Output the [x, y] coordinate of the center of the cell containing the given text.  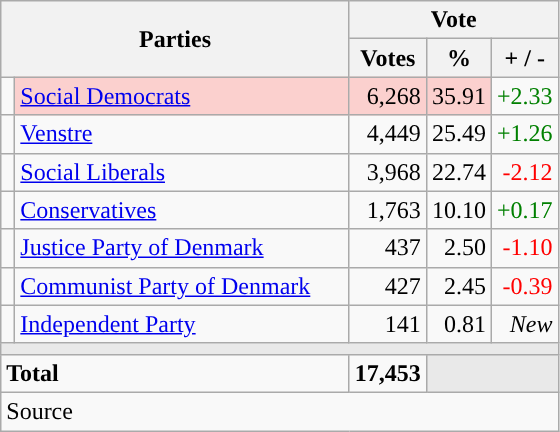
Conservatives [182, 210]
6,268 [388, 96]
0.81 [458, 324]
Total [176, 373]
2.50 [458, 248]
17,453 [388, 373]
Communist Party of Denmark [182, 286]
Parties [176, 39]
Social Liberals [182, 172]
+0.17 [524, 210]
3,968 [388, 172]
2.45 [458, 286]
Justice Party of Denmark [182, 248]
4,449 [388, 134]
1,763 [388, 210]
437 [388, 248]
35.91 [458, 96]
Votes [388, 58]
+2.33 [524, 96]
Vote [454, 20]
-0.39 [524, 286]
141 [388, 324]
427 [388, 286]
-1.10 [524, 248]
Social Democrats [182, 96]
+1.26 [524, 134]
New [524, 324]
+ / - [524, 58]
% [458, 58]
10.10 [458, 210]
-2.12 [524, 172]
Independent Party [182, 324]
22.74 [458, 172]
25.49 [458, 134]
Source [280, 411]
Venstre [182, 134]
